Determine the (X, Y) coordinate at the center of the cell enclosing the given text.  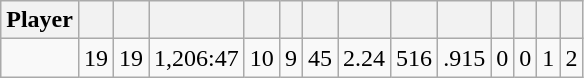
.915 (464, 58)
2.24 (364, 58)
45 (320, 58)
Player (40, 20)
516 (414, 58)
1 (548, 58)
2 (572, 58)
9 (290, 58)
10 (262, 58)
1,206:47 (197, 58)
